Search for the cell housing the specified text and yield its (x, y) center coordinate. 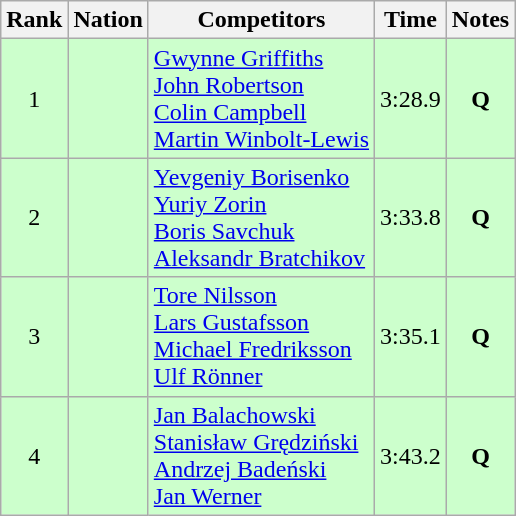
3:33.8 (411, 218)
3:35.1 (411, 336)
2 (34, 218)
Nation (108, 20)
Yevgeniy BorisenkoYuriy ZorinBoris SavchukAleksandr Bratchikov (261, 218)
Rank (34, 20)
Time (411, 20)
3:43.2 (411, 456)
3 (34, 336)
Tore NilssonLars GustafssonMichael FredrikssonUlf Rönner (261, 336)
Notes (480, 20)
Gwynne GriffithsJohn RobertsonColin CampbellMartin Winbolt-Lewis (261, 98)
Jan BalachowskiStanisław GrędzińskiAndrzej BadeńskiJan Werner (261, 456)
4 (34, 456)
1 (34, 98)
Competitors (261, 20)
3:28.9 (411, 98)
